Output the (x, y) coordinate of the center of the cell containing the given text.  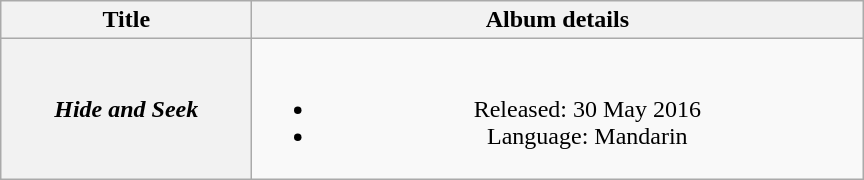
Hide and Seek (126, 109)
Title (126, 20)
Released: 30 May 2016Language: Mandarin (558, 109)
Album details (558, 20)
